Pinpoint the cell where the given text exists, returning its [X, Y] midpoint coordinate. 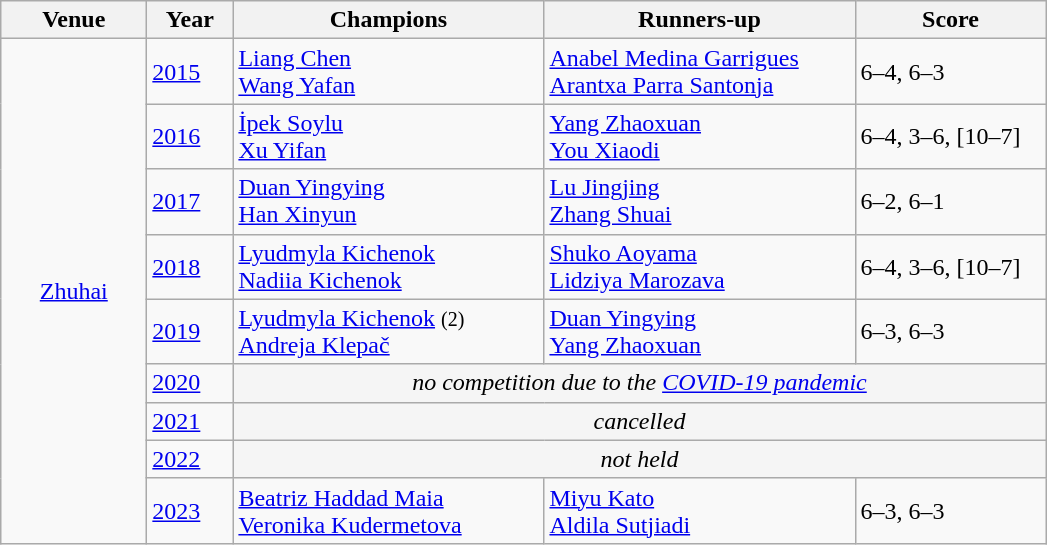
no competition due to the COVID-19 pandemic [640, 383]
2021 [190, 421]
Venue [74, 20]
not held [640, 459]
2019 [190, 332]
Beatriz Haddad Maia Veronika Kudermetova [388, 510]
2017 [190, 202]
Liang Chen Wang Yafan [388, 72]
Yang Zhaoxuan You Xiaodi [700, 136]
Lyudmyla Kichenok Nadiia Kichenok [388, 266]
Shuko Aoyama Lidziya Marozava [700, 266]
Runners-up [700, 20]
Year [190, 20]
2022 [190, 459]
Duan Yingying Yang Zhaoxuan [700, 332]
6–4, 6–3 [950, 72]
Anabel Medina Garrigues Arantxa Parra Santonja [700, 72]
Lu Jingjing Zhang Shuai [700, 202]
2018 [190, 266]
2020 [190, 383]
Miyu Kato Aldila Sutjiadi [700, 510]
Score [950, 20]
2015 [190, 72]
cancelled [640, 421]
2023 [190, 510]
Lyudmyla Kichenok (2) Andreja Klepač [388, 332]
Zhuhai [74, 292]
Champions [388, 20]
İpek Soylu Xu Yifan [388, 136]
Duan Yingying Han Xinyun [388, 202]
6–2, 6–1 [950, 202]
2016 [190, 136]
